Capture the cell that displays the provided text and extract its (X, Y) central coordinate. 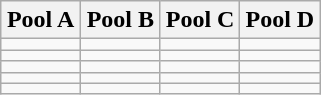
Pool B (120, 20)
Pool A (41, 20)
Pool C (200, 20)
Pool D (280, 20)
